Search for the cell housing the specified text and yield its [x, y] center coordinate. 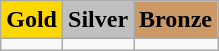
Silver [98, 20]
Gold [32, 20]
Bronze [176, 20]
